Extract the (X, Y) coordinate from the center of the cell holding the provided text.  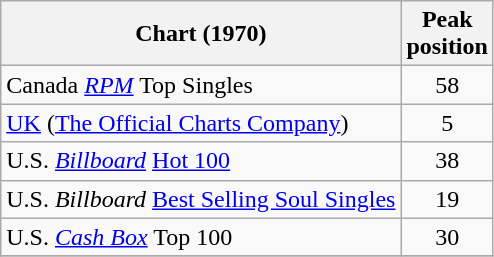
Peakposition (447, 34)
30 (447, 237)
U.S. Billboard Hot 100 (201, 161)
UK (The Official Charts Company) (201, 123)
U.S. Billboard Best Selling Soul Singles (201, 199)
38 (447, 161)
5 (447, 123)
Chart (1970) (201, 34)
U.S. Cash Box Top 100 (201, 237)
Canada RPM Top Singles (201, 85)
19 (447, 199)
58 (447, 85)
